Return the [x, y] coordinate for the center point of the cell that contains the specified text.  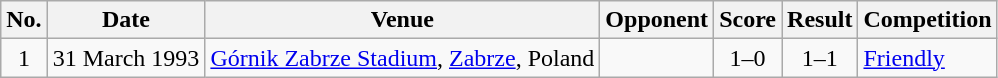
No. [24, 20]
Górnik Zabrze Stadium, Zabrze, Poland [402, 58]
1–0 [748, 58]
Result [820, 20]
Score [748, 20]
Date [126, 20]
Competition [928, 20]
31 March 1993 [126, 58]
1–1 [820, 58]
1 [24, 58]
Friendly [928, 58]
Venue [402, 20]
Opponent [657, 20]
